Locate the cell with the specified text and output its [X, Y] center coordinate. 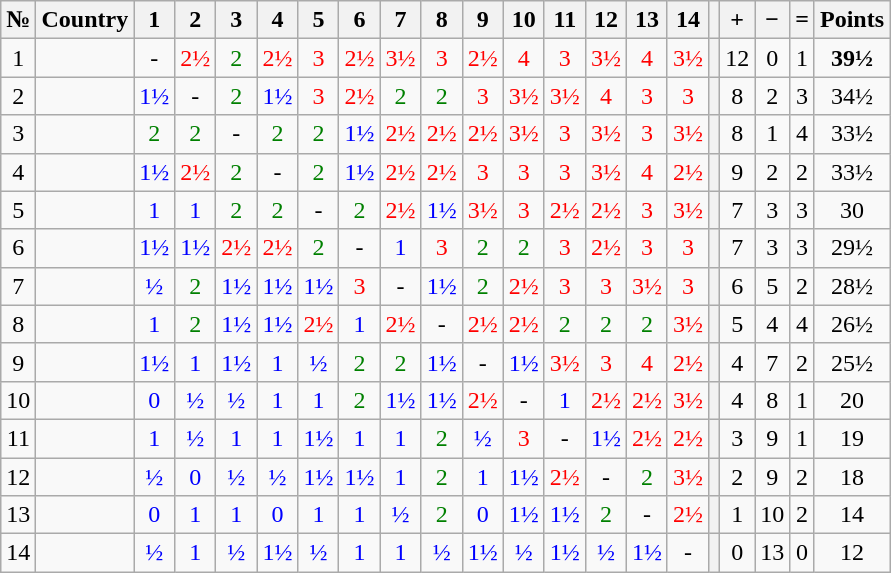
20 [852, 400]
30 [852, 210]
= [802, 20]
19 [852, 438]
26½ [852, 324]
№ [18, 20]
34½ [852, 96]
18 [852, 477]
25½ [852, 362]
39½ [852, 58]
29½ [852, 248]
Points [852, 20]
− [772, 20]
28½ [852, 286]
+ [738, 20]
Country [85, 20]
